Output the (x, y) coordinate of the center of the cell containing the given text.  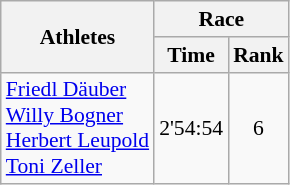
Rank (258, 55)
2'54:54 (191, 128)
Athletes (78, 36)
Time (191, 55)
Friedl DäuberWilly BognerHerbert LeupoldToni Zeller (78, 128)
6 (258, 128)
Race (222, 19)
